Determine the (X, Y) coordinate at the center of the cell enclosing the given text.  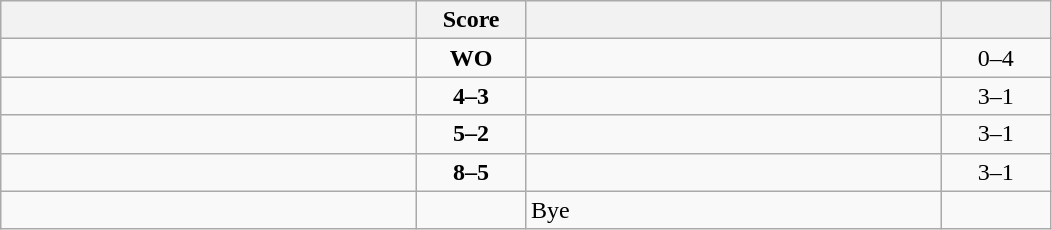
Score (472, 20)
0–4 (996, 58)
4–3 (472, 96)
5–2 (472, 134)
WO (472, 58)
8–5 (472, 172)
Bye (733, 210)
